Pinpoint the cell where the given text exists, returning its [X, Y] midpoint coordinate. 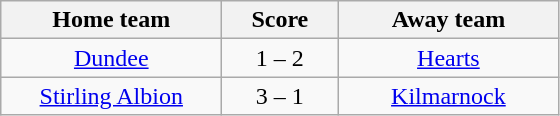
Kilmarnock [448, 96]
Home team [112, 20]
1 – 2 [280, 58]
Away team [448, 20]
3 – 1 [280, 96]
Hearts [448, 58]
Dundee [112, 58]
Stirling Albion [112, 96]
Score [280, 20]
